Search for the cell housing the specified text and yield its (x, y) center coordinate. 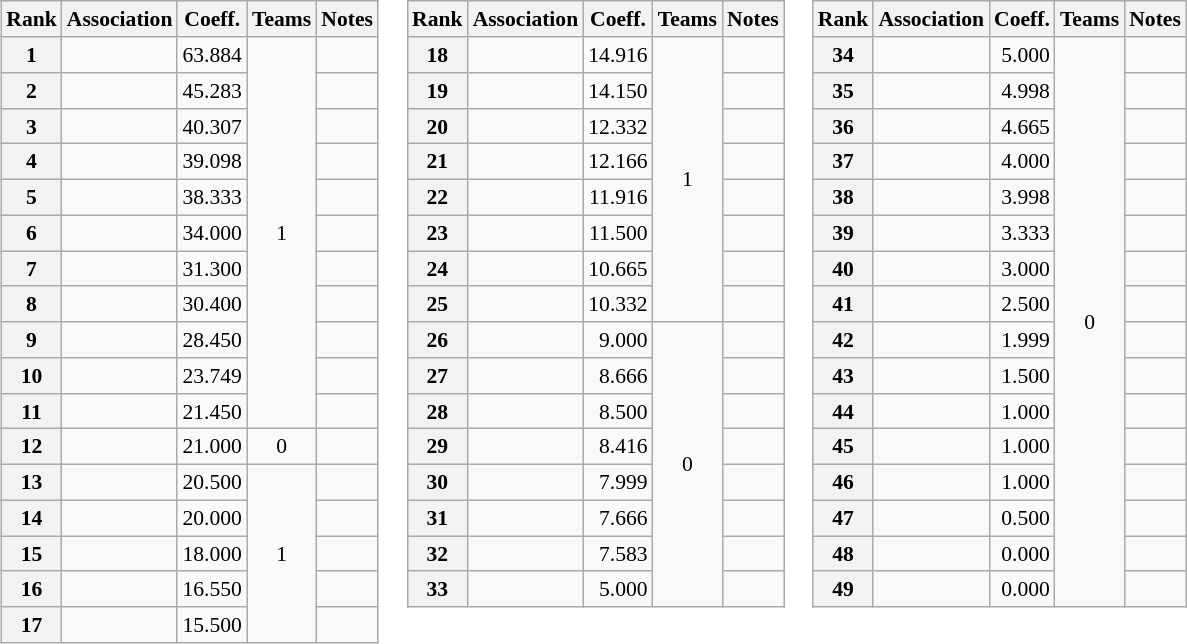
48 (844, 554)
27 (438, 376)
39 (844, 233)
20.000 (212, 518)
3.998 (1022, 197)
36 (844, 126)
14.916 (618, 55)
8.666 (618, 376)
10.332 (618, 304)
20 (438, 126)
38.333 (212, 197)
11.916 (618, 197)
2 (32, 91)
18.000 (212, 554)
30 (438, 482)
43 (844, 376)
47 (844, 518)
29 (438, 447)
8 (32, 304)
32 (438, 554)
22 (438, 197)
4.000 (1022, 162)
8.416 (618, 447)
11 (32, 411)
44 (844, 411)
12 (32, 447)
4.998 (1022, 91)
26 (438, 340)
41 (844, 304)
21 (438, 162)
19 (438, 91)
21.000 (212, 447)
21.450 (212, 411)
45 (844, 447)
38 (844, 197)
31.300 (212, 269)
2.500 (1022, 304)
45.283 (212, 91)
14 (32, 518)
1.500 (1022, 376)
13 (32, 482)
7 (32, 269)
11.500 (618, 233)
23.749 (212, 376)
3.000 (1022, 269)
35 (844, 91)
34.000 (212, 233)
9.000 (618, 340)
31 (438, 518)
18 (438, 55)
39.098 (212, 162)
5 (32, 197)
30.400 (212, 304)
9 (32, 340)
42 (844, 340)
46 (844, 482)
33 (438, 589)
34 (844, 55)
1.999 (1022, 340)
7.999 (618, 482)
40.307 (212, 126)
37 (844, 162)
16.550 (212, 589)
10.665 (618, 269)
17 (32, 625)
25 (438, 304)
49 (844, 589)
63.884 (212, 55)
12.166 (618, 162)
28.450 (212, 340)
8.500 (618, 411)
15.500 (212, 625)
24 (438, 269)
40 (844, 269)
7.666 (618, 518)
6 (32, 233)
15 (32, 554)
4 (32, 162)
0.500 (1022, 518)
10 (32, 376)
16 (32, 589)
23 (438, 233)
3.333 (1022, 233)
4.665 (1022, 126)
20.500 (212, 482)
14.150 (618, 91)
7.583 (618, 554)
28 (438, 411)
12.332 (618, 126)
3 (32, 126)
